Capture the cell that displays the provided text and extract its [X, Y] central coordinate. 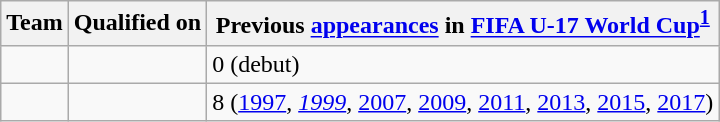
8 (1997, 1999, 2007, 2009, 2011, 2013, 2015, 2017) [463, 102]
Previous appearances in FIFA U-17 World Cup1 [463, 24]
0 (debut) [463, 64]
Qualified on [137, 24]
Team [35, 24]
